Capture the cell that displays the provided text and extract its (X, Y) central coordinate. 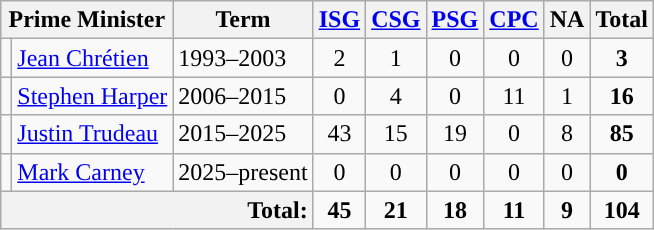
Mark Carney (92, 172)
Jean Chrétien (92, 58)
43 (339, 134)
Stephen Harper (92, 96)
ISG (339, 20)
Total: (157, 210)
85 (622, 134)
104 (622, 210)
9 (567, 210)
2 (339, 58)
2015–2025 (243, 134)
2006–2015 (243, 96)
CPC (514, 20)
PSG (455, 20)
Prime Minister (87, 20)
Justin Trudeau (92, 134)
16 (622, 96)
Total (622, 20)
CSG (396, 20)
3 (622, 58)
1993–2003 (243, 58)
45 (339, 210)
15 (396, 134)
19 (455, 134)
4 (396, 96)
18 (455, 210)
NA (567, 20)
21 (396, 210)
2025–present (243, 172)
Term (243, 20)
8 (567, 134)
